Detect which cell encompasses the target text, then output its (x, y) center coordinate. 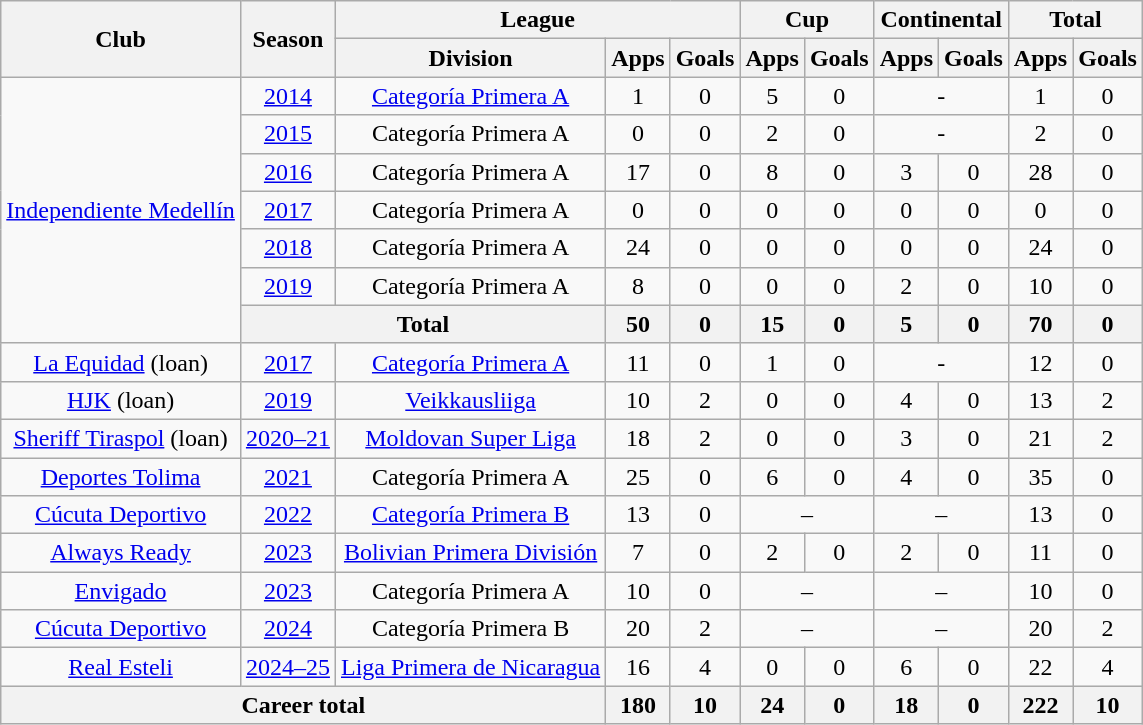
21 (1040, 438)
Independiente Medellín (121, 210)
2020–21 (288, 438)
25 (638, 477)
2014 (288, 96)
16 (638, 667)
50 (638, 324)
28 (1040, 172)
Moldovan Super Liga (470, 438)
Veikkausliiga (470, 400)
12 (1040, 362)
Cup (807, 20)
70 (1040, 324)
Division (470, 58)
7 (638, 553)
Season (288, 39)
La Equidad (loan) (121, 362)
222 (1040, 705)
2024–25 (288, 667)
2016 (288, 172)
Career total (304, 705)
Always Ready (121, 553)
Sheriff Tiraspol (loan) (121, 438)
35 (1040, 477)
Envigado (121, 591)
15 (772, 324)
Deportes Tolima (121, 477)
HJK (loan) (121, 400)
Continental (941, 20)
2021 (288, 477)
2015 (288, 134)
Bolivian Primera División (470, 553)
2024 (288, 629)
Real Esteli (121, 667)
2022 (288, 515)
Liga Primera de Nicaragua (470, 667)
Club (121, 39)
17 (638, 172)
League (537, 20)
22 (1040, 667)
2018 (288, 248)
180 (638, 705)
